Scan for the cell matching the given text and deliver its [X, Y] coordinate at center. 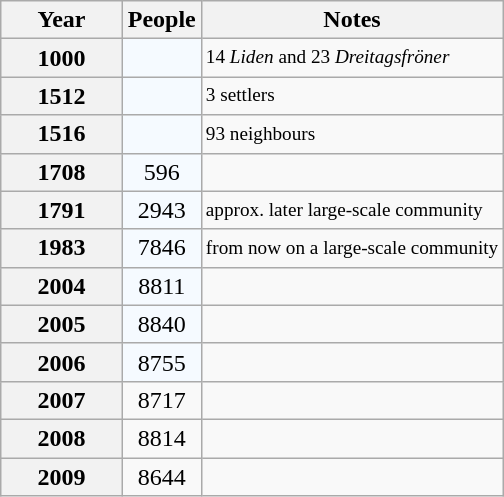
2006 [62, 362]
2007 [62, 400]
8840 [162, 324]
8814 [162, 438]
1708 [62, 172]
Notes [352, 20]
1000 [62, 58]
3 settlers [352, 96]
2009 [62, 477]
1512 [62, 96]
596 [162, 172]
Year [62, 20]
from now on a large-scale community [352, 248]
8644 [162, 477]
2005 [62, 324]
2008 [62, 438]
8811 [162, 286]
1516 [62, 134]
People [162, 20]
8755 [162, 362]
1983 [62, 248]
1791 [62, 210]
2943 [162, 210]
2004 [62, 286]
7846 [162, 248]
approx. later large-scale community [352, 210]
14 Liden and 23 Dreitagsfröner [352, 58]
8717 [162, 400]
93 neighbours [352, 134]
